For the text-containing cell, return its midpoint in (X, Y) coordinate format. 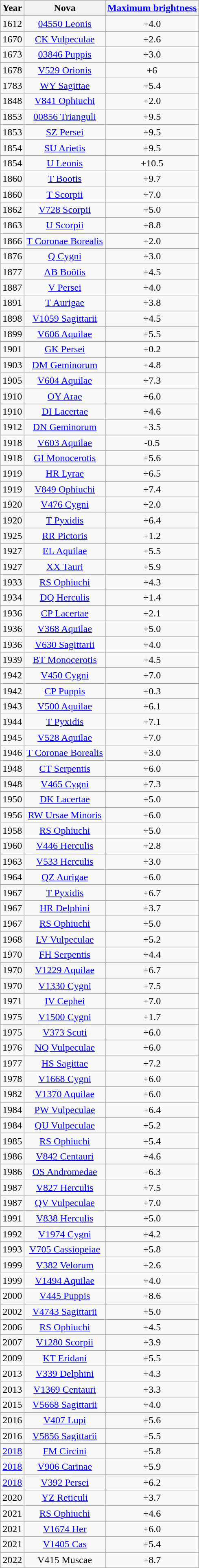
YZ Reticuli (65, 1498)
T Aurigae (65, 303)
V1500 Cygni (65, 1017)
OS Andromedae (65, 1172)
V1370 Aquilae (65, 1094)
V1280 Scorpii (65, 1343)
1960 (12, 846)
2007 (12, 1343)
1903 (12, 365)
HS Sagittae (65, 1063)
2002 (12, 1312)
1971 (12, 1001)
+8.6 (152, 1296)
SZ Persei (65, 132)
V728 Scorpii (65, 210)
V450 Cygni (65, 675)
CT Serpentis (65, 769)
DQ Herculis (65, 598)
V842 Centauri (65, 1156)
1912 (12, 427)
1963 (12, 861)
CP Lacertae (65, 613)
V415 Muscae (65, 1560)
FM Circini (65, 1451)
1977 (12, 1063)
1863 (12, 225)
U Scorpii (65, 225)
OY Arae (65, 396)
QU Vulpeculae (65, 1125)
03846 Puppis (65, 55)
V841 Ophiuchi (65, 101)
+4.4 (152, 955)
Maximum brightness (152, 8)
V382 Velorum (65, 1265)
U Leonis (65, 163)
+3.5 (152, 427)
1978 (12, 1079)
1933 (12, 582)
+0.3 (152, 691)
V827 Herculis (65, 1188)
V Persei (65, 287)
+7.4 (152, 489)
V5856 Sagittarii (65, 1435)
1985 (12, 1141)
1993 (12, 1250)
2015 (12, 1405)
1891 (12, 303)
V1668 Cygni (65, 1079)
1968 (12, 939)
V500 Aquilae (65, 707)
V528 Aquilae (65, 738)
DN Geminorum (65, 427)
1964 (12, 877)
1943 (12, 707)
+6.1 (152, 707)
WY Sagittae (65, 86)
V849 Ophiuchi (65, 489)
V392 Persei (65, 1482)
1887 (12, 287)
+2.8 (152, 846)
V368 Aquilae (65, 629)
1899 (12, 334)
KT Eridani (65, 1358)
1991 (12, 1219)
1982 (12, 1094)
BT Monocerotis (65, 660)
V606 Aquilae (65, 334)
1958 (12, 830)
V476 Cygni (65, 505)
CK Vulpeculae (65, 39)
T Scorpii (65, 194)
1945 (12, 738)
QZ Aurigae (65, 877)
DM Geminorum (65, 365)
SU Arietis (65, 148)
2006 (12, 1327)
1877 (12, 272)
1866 (12, 241)
FH Serpentis (65, 955)
V1229 Aquilae (65, 970)
DK Lacertae (65, 799)
+8.8 (152, 225)
+3.3 (152, 1389)
1670 (12, 39)
1992 (12, 1234)
V604 Aquilae (65, 380)
+4.2 (152, 1234)
1862 (12, 210)
V533 Herculis (65, 861)
1876 (12, 256)
Nova (65, 8)
V446 Herculis (65, 846)
T Bootis (65, 179)
V339 Delphini (65, 1374)
1612 (12, 24)
+7.2 (152, 1063)
V4743 Sagittarii (65, 1312)
1673 (12, 55)
V407 Lupi (65, 1420)
04550 Leonis (65, 24)
NQ Vulpeculae (65, 1048)
+6.3 (152, 1172)
IV Cephei (65, 1001)
V705 Cassiopeiae (65, 1250)
V1059 Sagittarii (65, 318)
1678 (12, 70)
V630 Sagittarii (65, 644)
V1369 Centauri (65, 1389)
1944 (12, 722)
-0.5 (152, 442)
+1.4 (152, 598)
V529 Orionis (65, 70)
+6 (152, 70)
V5668 Sagittarii (65, 1405)
V373 Scuti (65, 1032)
RR Pictoris (65, 536)
2000 (12, 1296)
LV Vulpeculae (65, 939)
2022 (12, 1560)
2020 (12, 1498)
V838 Herculis (65, 1219)
00856 Trianguli (65, 117)
CP Puppis (65, 691)
V1674 Her (65, 1529)
V906 Carinae (65, 1467)
+6.5 (152, 474)
1976 (12, 1048)
+2.1 (152, 613)
+10.5 (152, 163)
RW Ursae Minoris (65, 815)
+1.2 (152, 536)
HR Delphini (65, 908)
+7.1 (152, 722)
1946 (12, 753)
+8.7 (152, 1560)
V445 Puppis (65, 1296)
+3.9 (152, 1343)
+3.8 (152, 303)
V1330 Cygni (65, 986)
+6.2 (152, 1482)
V1494 Aquilae (65, 1281)
1848 (12, 101)
2009 (12, 1358)
AB Boötis (65, 272)
PW Vulpeculae (65, 1110)
DI Lacertae (65, 411)
1905 (12, 380)
1956 (12, 815)
1783 (12, 86)
EL Aquilae (65, 551)
HR Lyrae (65, 474)
1901 (12, 349)
GI Monocerotis (65, 458)
V1974 Cygni (65, 1234)
1934 (12, 598)
GK Persei (65, 349)
Q Cygni (65, 256)
+0.2 (152, 349)
V465 Cygni (65, 784)
1939 (12, 660)
QV Vulpeculae (65, 1203)
Year (12, 8)
V603 Aquilae (65, 442)
+9.7 (152, 179)
+4.8 (152, 365)
1950 (12, 799)
XX Tauri (65, 567)
V1405 Cas (65, 1544)
1898 (12, 318)
+1.7 (152, 1017)
1925 (12, 536)
